Output the [X, Y] coordinate of the center of the cell containing the given text.  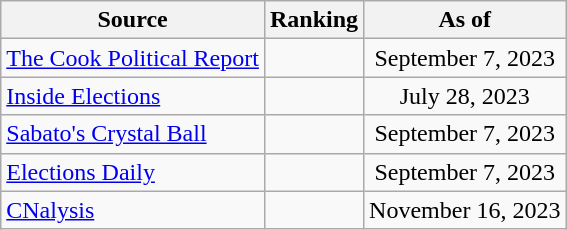
As of [465, 20]
CNalysis [133, 210]
July 28, 2023 [465, 96]
November 16, 2023 [465, 210]
The Cook Political Report [133, 58]
Source [133, 20]
Sabato's Crystal Ball [133, 134]
Ranking [314, 20]
Inside Elections [133, 96]
Elections Daily [133, 172]
